Return the [X, Y] coordinate for the center point of the cell that contains the specified text.  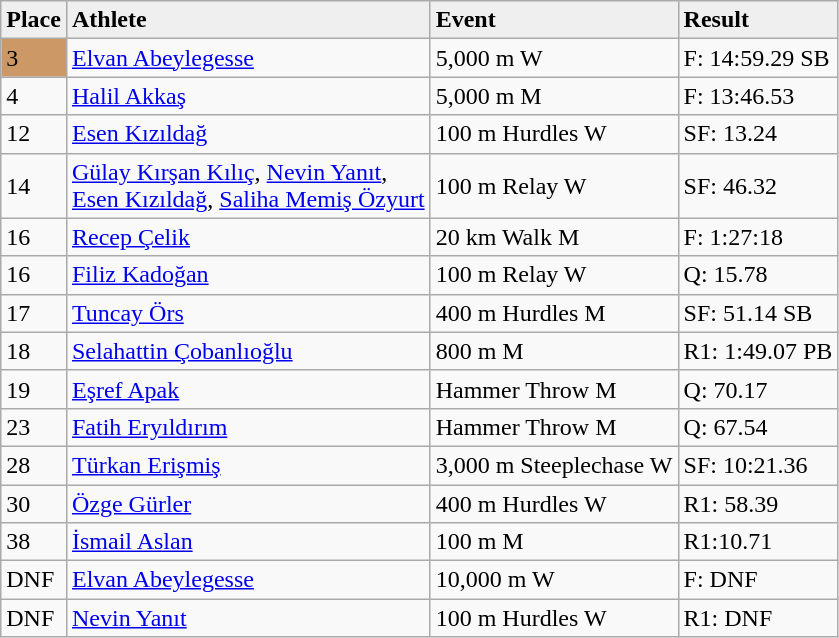
Recep Çelik [248, 237]
Q: 70.17 [758, 389]
10,000 m W [554, 580]
SF: 51.14 SB [758, 313]
3,000 m Steeplechase W [554, 465]
R1:10.71 [758, 542]
Esen Kızıldağ [248, 134]
SF: 10:21.36 [758, 465]
20 km Walk M [554, 237]
F: 13:46.53 [758, 96]
30 [34, 503]
18 [34, 351]
Result [758, 20]
17 [34, 313]
5,000 m W [554, 58]
F: 1:27:18 [758, 237]
100 m M [554, 542]
Place [34, 20]
F: DNF [758, 580]
3 [34, 58]
800 m M [554, 351]
Filiz Kadoğan [248, 275]
R1: 1:49.07 PB [758, 351]
Athlete [248, 20]
Q: 67.54 [758, 427]
28 [34, 465]
Tuncay Örs [248, 313]
Fatih Eryıldırım [248, 427]
SF: 13.24 [758, 134]
400 m Hurdles W [554, 503]
Nevin Yanıt [248, 618]
400 m Hurdles M [554, 313]
Eşref Apak [248, 389]
Selahattin Çobanlıoğlu [248, 351]
19 [34, 389]
Halil Akkaş [248, 96]
Özge Gürler [248, 503]
12 [34, 134]
Gülay Kırşan Kılıç, Nevin Yanıt, Esen Kızıldağ, Saliha Memiş Özyurt [248, 186]
5,000 m M [554, 96]
İsmail Aslan [248, 542]
Event [554, 20]
4 [34, 96]
Q: 15.78 [758, 275]
SF: 46.32 [758, 186]
23 [34, 427]
F: 14:59.29 SB [758, 58]
R1: DNF [758, 618]
Türkan Erişmiş [248, 465]
38 [34, 542]
R1: 58.39 [758, 503]
14 [34, 186]
